Detect which cell encompasses the target text, then output its (X, Y) center coordinate. 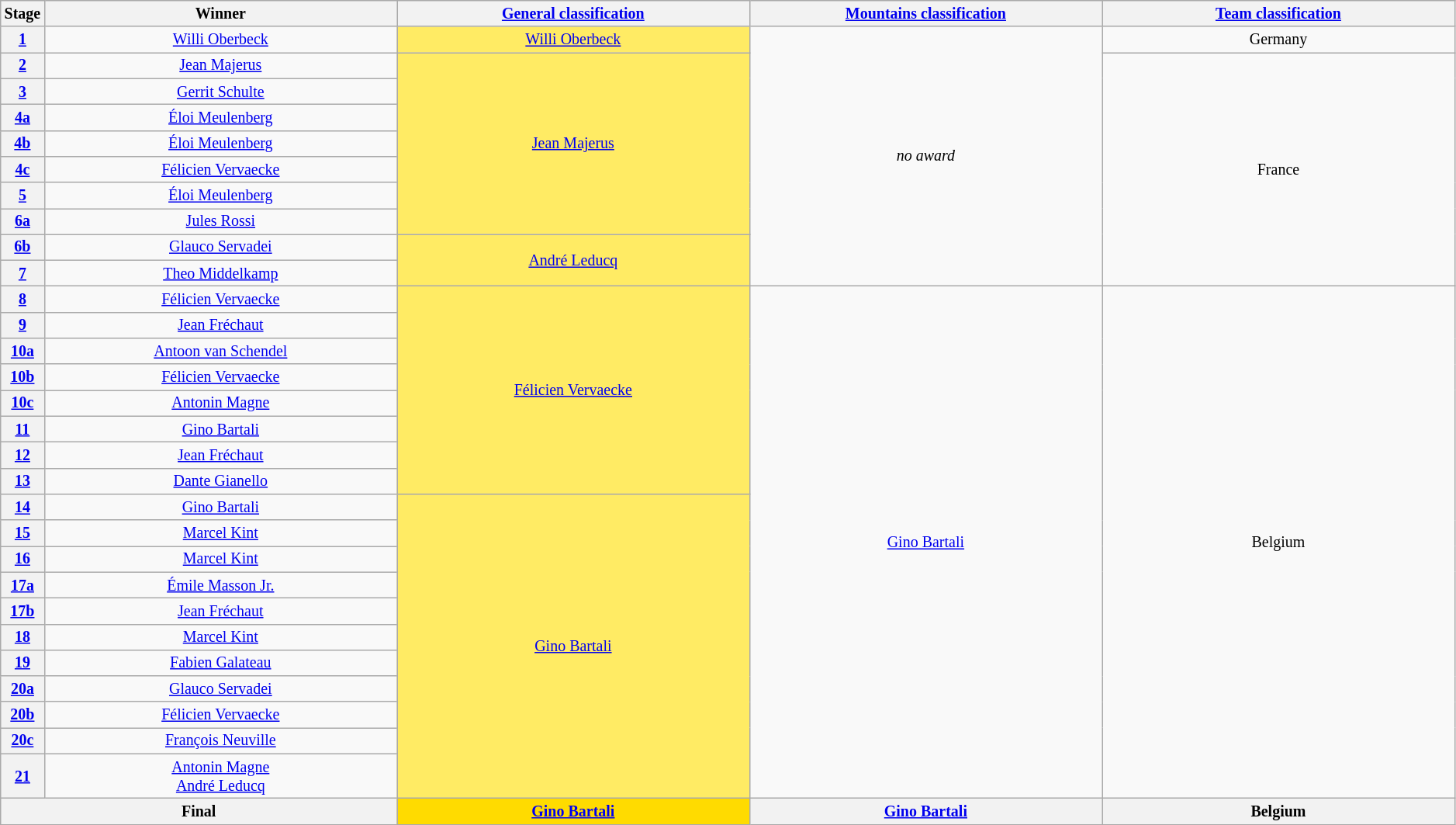
18 (22, 636)
France (1278, 169)
10b (22, 377)
17a (22, 585)
Stage (22, 14)
Jules Rossi (220, 222)
Gerrit Schulte (220, 92)
10c (22, 404)
1 (22, 40)
10a (22, 351)
20a (22, 689)
François Neuville (220, 740)
13 (22, 481)
21 (22, 776)
17b (22, 612)
15 (22, 532)
16 (22, 559)
19 (22, 663)
4c (22, 169)
Final (199, 812)
7 (22, 273)
no award (926, 157)
4a (22, 118)
12 (22, 455)
20b (22, 716)
20c (22, 740)
Antonin Magne (220, 404)
Winner (220, 14)
Fabien Galateau (220, 663)
11 (22, 430)
Mountains classification (926, 14)
14 (22, 508)
Germany (1278, 40)
3 (22, 92)
General classification (574, 14)
Team classification (1278, 14)
Antonin MagneAndré Leducq (220, 776)
5 (22, 196)
Dante Gianello (220, 481)
6a (22, 222)
8 (22, 300)
Theo Middelkamp (220, 273)
Antoon van Schendel (220, 351)
6b (22, 247)
Émile Masson Jr. (220, 585)
4b (22, 143)
2 (22, 65)
9 (22, 326)
André Leducq (574, 261)
